Detect which cell encompasses the target text, then output its (x, y) center coordinate. 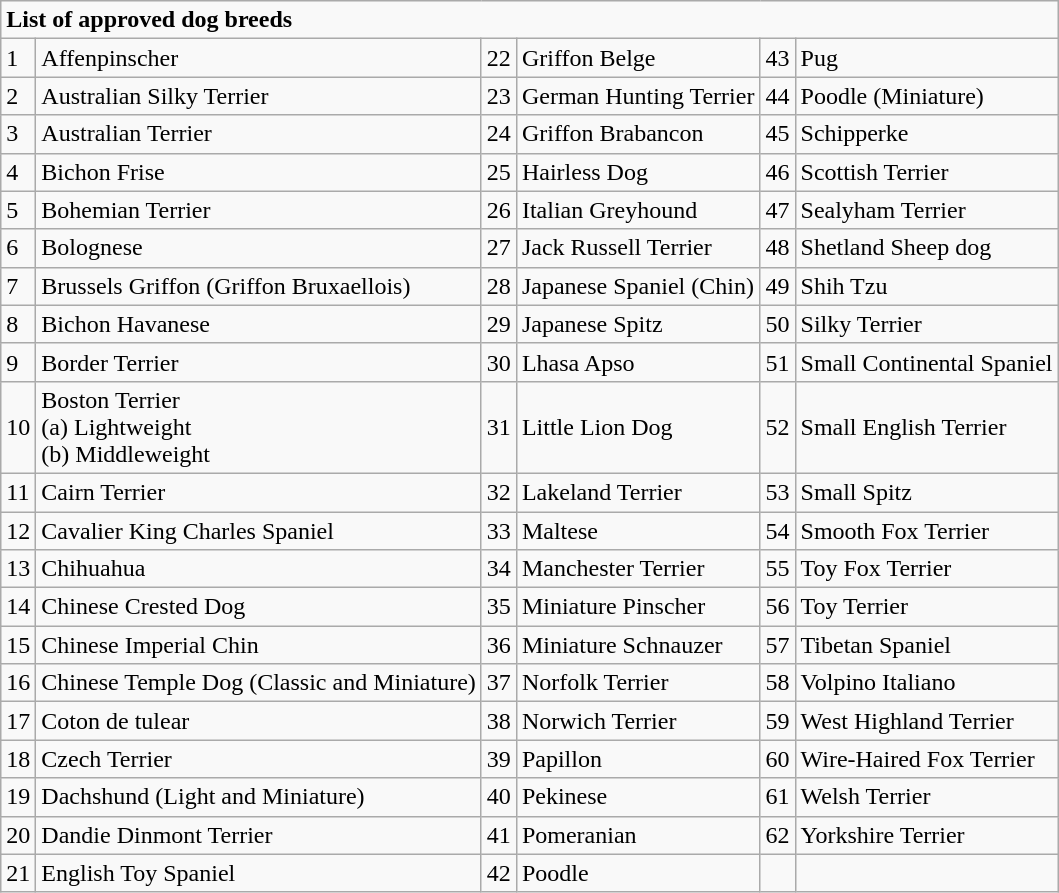
Dachshund (Light and Miniature) (259, 797)
Toy Fox Terrier (926, 569)
31 (498, 427)
West Highland Terrier (926, 721)
Poodle (638, 873)
Jack Russell Terrier (638, 248)
46 (778, 172)
13 (18, 569)
Papillon (638, 759)
Poodle (Miniature) (926, 96)
15 (18, 645)
30 (498, 362)
Scottish Terrier (926, 172)
Border Terrier (259, 362)
16 (18, 683)
61 (778, 797)
58 (778, 683)
9 (18, 362)
53 (778, 492)
Norwich Terrier (638, 721)
18 (18, 759)
55 (778, 569)
27 (498, 248)
10 (18, 427)
39 (498, 759)
42 (498, 873)
34 (498, 569)
Griffon Belge (638, 58)
24 (498, 134)
4 (18, 172)
50 (778, 324)
Little Lion Dog (638, 427)
Toy Terrier (926, 607)
41 (498, 835)
57 (778, 645)
Bolognese (259, 248)
Coton de tulear (259, 721)
Japanese Spitz (638, 324)
26 (498, 210)
23 (498, 96)
Lhasa Apso (638, 362)
21 (18, 873)
Pekinese (638, 797)
51 (778, 362)
62 (778, 835)
Shih Tzu (926, 286)
Chinese Temple Dog (Classic and Miniature) (259, 683)
43 (778, 58)
49 (778, 286)
Schipperke (926, 134)
Griffon Brabancon (638, 134)
40 (498, 797)
6 (18, 248)
Australian Silky Terrier (259, 96)
7 (18, 286)
52 (778, 427)
Cairn Terrier (259, 492)
Miniature Pinscher (638, 607)
List of approved dog breeds (530, 20)
Volpino Italiano (926, 683)
29 (498, 324)
Small English Terrier (926, 427)
Shetland Sheep dog (926, 248)
17 (18, 721)
11 (18, 492)
45 (778, 134)
3 (18, 134)
Japanese Spaniel (Chin) (638, 286)
Cavalier King Charles Spaniel (259, 531)
Small Continental Spaniel (926, 362)
37 (498, 683)
19 (18, 797)
Italian Greyhound (638, 210)
Norfolk Terrier (638, 683)
59 (778, 721)
Bohemian Terrier (259, 210)
Chinese Imperial Chin (259, 645)
Chihuahua (259, 569)
38 (498, 721)
Czech Terrier (259, 759)
Lakeland Terrier (638, 492)
Sealyham Terrier (926, 210)
Wire-Haired Fox Terrier (926, 759)
32 (498, 492)
56 (778, 607)
Silky Terrier (926, 324)
47 (778, 210)
Yorkshire Terrier (926, 835)
12 (18, 531)
Hairless Dog (638, 172)
1 (18, 58)
Manchester Terrier (638, 569)
Small Spitz (926, 492)
Bichon Frise (259, 172)
Welsh Terrier (926, 797)
Smooth Fox Terrier (926, 531)
35 (498, 607)
Australian Terrier (259, 134)
44 (778, 96)
36 (498, 645)
Brussels Griffon (Griffon Bruxaellois) (259, 286)
Pug (926, 58)
Boston Terrier(a) Lightweight(b) Middleweight (259, 427)
Dandie Dinmont Terrier (259, 835)
54 (778, 531)
20 (18, 835)
Affenpinscher (259, 58)
Tibetan Spaniel (926, 645)
Bichon Havanese (259, 324)
60 (778, 759)
5 (18, 210)
8 (18, 324)
2 (18, 96)
33 (498, 531)
25 (498, 172)
Pomeranian (638, 835)
German Hunting Terrier (638, 96)
Maltese (638, 531)
48 (778, 248)
English Toy Spaniel (259, 873)
28 (498, 286)
Miniature Schnauzer (638, 645)
14 (18, 607)
22 (498, 58)
Chinese Crested Dog (259, 607)
